Extract the (x, y) coordinate from the center of the cell holding the provided text.  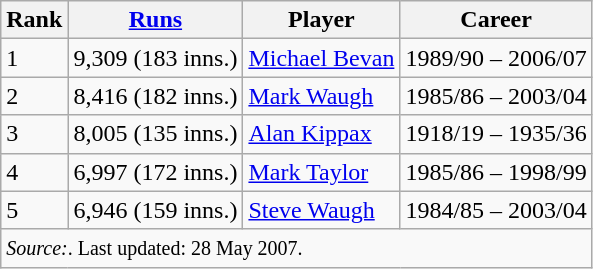
2 (34, 96)
1984/85 – 2003/04 (496, 210)
Source:. Last updated: 28 May 2007. (297, 248)
Steve Waugh (322, 210)
1918/19 – 1935/36 (496, 134)
1985/86 – 1998/99 (496, 172)
Rank (34, 20)
4 (34, 172)
1989/90 – 2006/07 (496, 58)
Mark Waugh (322, 96)
8,416 (182 inns.) (156, 96)
1 (34, 58)
5 (34, 210)
Career (496, 20)
1985/86 – 2003/04 (496, 96)
9,309 (183 inns.) (156, 58)
Alan Kippax (322, 134)
3 (34, 134)
Mark Taylor (322, 172)
Runs (156, 20)
Player (322, 20)
6,997 (172 inns.) (156, 172)
6,946 (159 inns.) (156, 210)
8,005 (135 inns.) (156, 134)
Michael Bevan (322, 58)
